Detect which cell encompasses the target text, then output its [x, y] center coordinate. 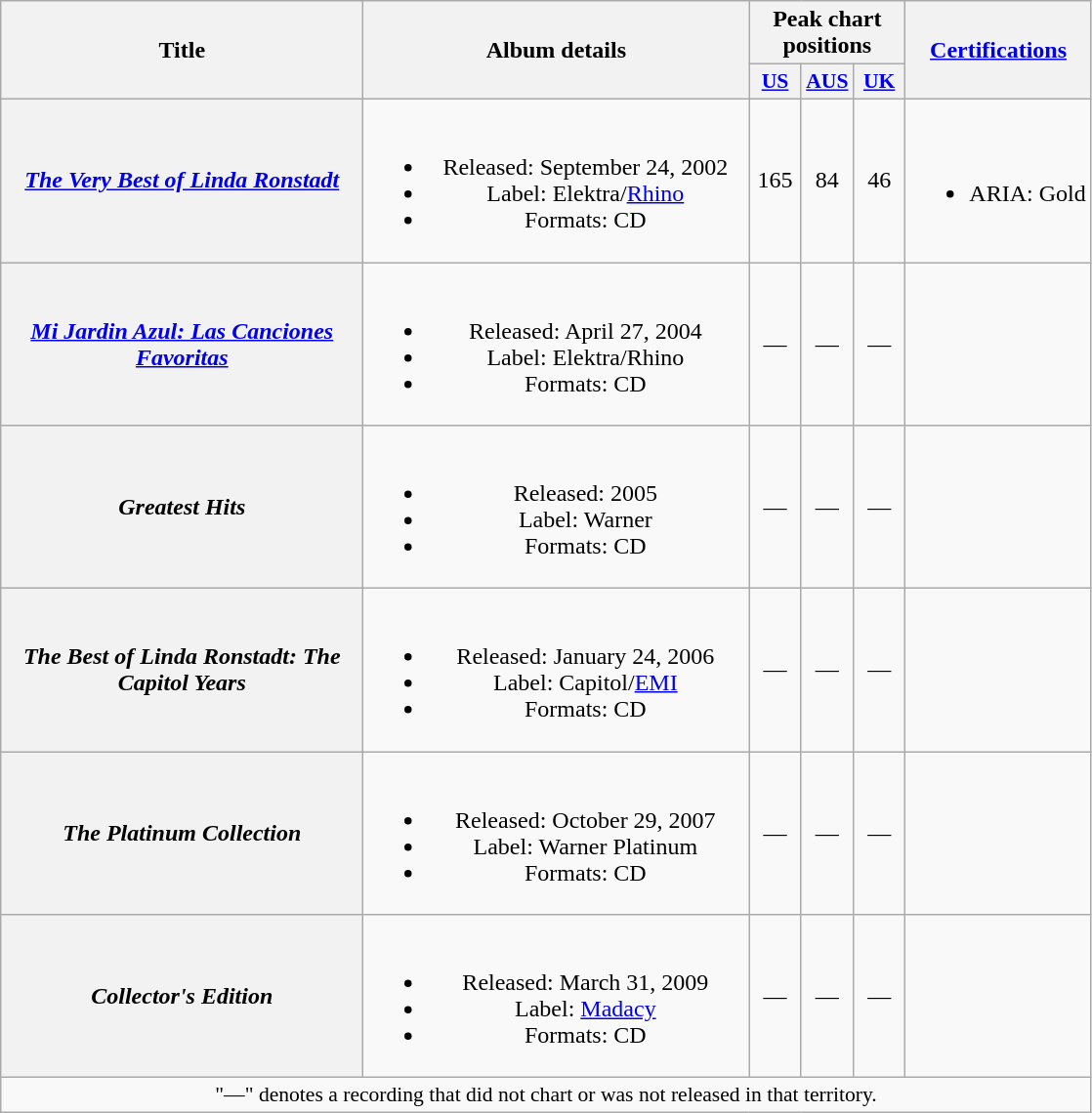
UK [879, 82]
The Best of Linda Ronstadt: The Capitol Years [182, 670]
Album details [557, 51]
Released: April 27, 2004Label: Elektra/RhinoFormats: CD [557, 344]
165 [776, 180]
Peak chart positions [827, 33]
AUS [826, 82]
US [776, 82]
Released: October 29, 2007Label: Warner PlatinumFormats: CD [557, 834]
"—" denotes a recording that did not chart or was not released in that territory. [546, 1095]
Title [182, 51]
Greatest Hits [182, 508]
Certifications [998, 51]
46 [879, 180]
ARIA: Gold [998, 180]
The Platinum Collection [182, 834]
84 [826, 180]
The Very Best of Linda Ronstadt [182, 180]
Released: September 24, 2002Label: Elektra/RhinoFormats: CD [557, 180]
Collector's Edition [182, 996]
Released: March 31, 2009Label: MadacyFormats: CD [557, 996]
Released: 2005Label: WarnerFormats: CD [557, 508]
Mi Jardin Azul: Las Canciones Favoritas [182, 344]
Released: January 24, 2006Label: Capitol/EMIFormats: CD [557, 670]
